Locate the cell with the specified text and output its [X, Y] center coordinate. 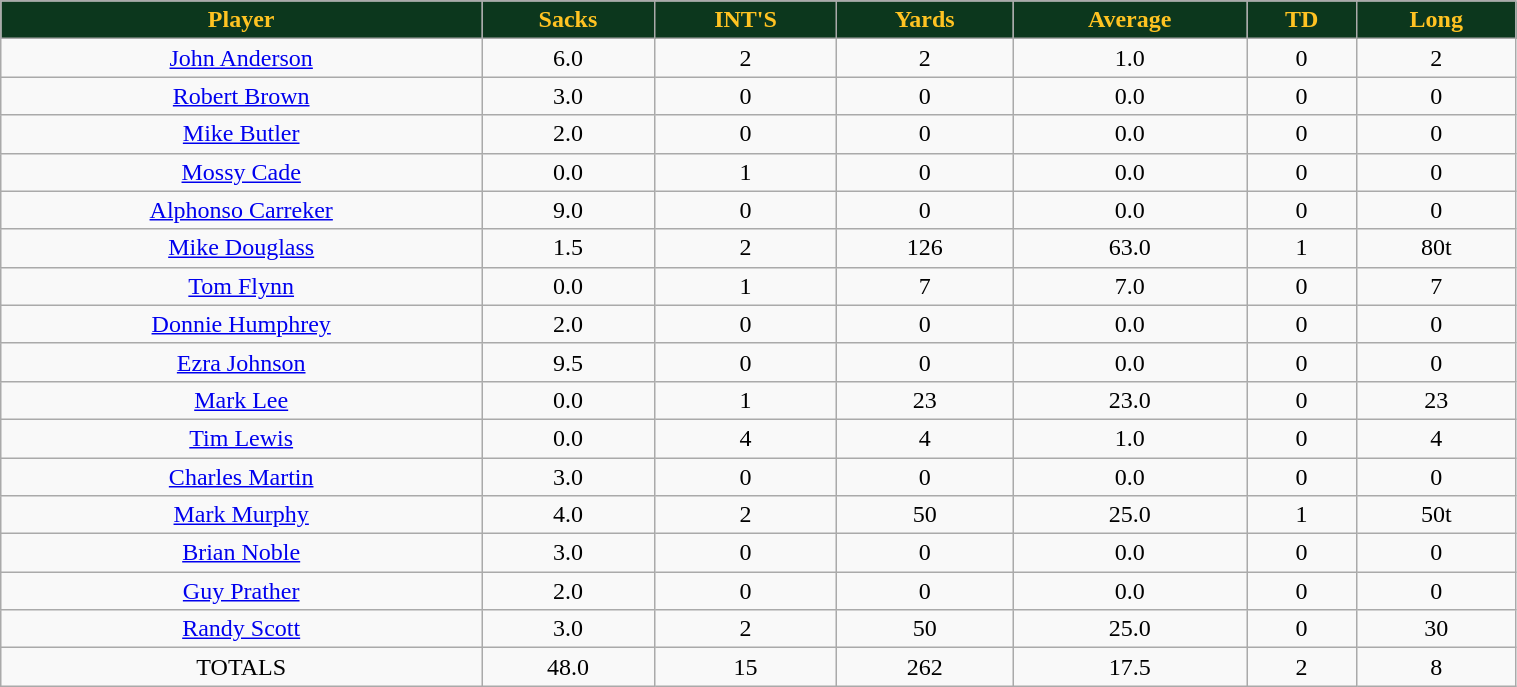
17.5 [1130, 667]
TOTALS [242, 667]
80t [1436, 248]
Charles Martin [242, 477]
50t [1436, 515]
Ezra Johnson [242, 362]
9.0 [568, 210]
Brian Noble [242, 553]
30 [1436, 629]
Mark Murphy [242, 515]
INT'S [746, 20]
262 [925, 667]
15 [746, 667]
Mike Douglass [242, 248]
8 [1436, 667]
1.5 [568, 248]
6.0 [568, 58]
Long [1436, 20]
Mark Lee [242, 400]
TD [1302, 20]
Sacks [568, 20]
4.0 [568, 515]
126 [925, 248]
Guy Prather [242, 591]
48.0 [568, 667]
Yards [925, 20]
7.0 [1130, 286]
Average [1130, 20]
23.0 [1130, 400]
Mike Butler [242, 134]
John Anderson [242, 58]
Randy Scott [242, 629]
Tim Lewis [242, 438]
63.0 [1130, 248]
Tom Flynn [242, 286]
Mossy Cade [242, 172]
9.5 [568, 362]
Player [242, 20]
Robert Brown [242, 96]
Donnie Humphrey [242, 324]
Alphonso Carreker [242, 210]
